Capture the cell that displays the provided text and extract its (X, Y) central coordinate. 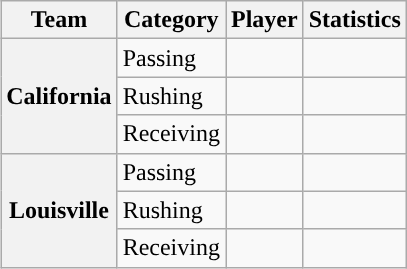
Louisville (59, 210)
Category (171, 20)
Team (59, 20)
California (59, 96)
Statistics (354, 20)
Player (265, 20)
